Extract the (X, Y) coordinate from the center of the cell holding the provided text.  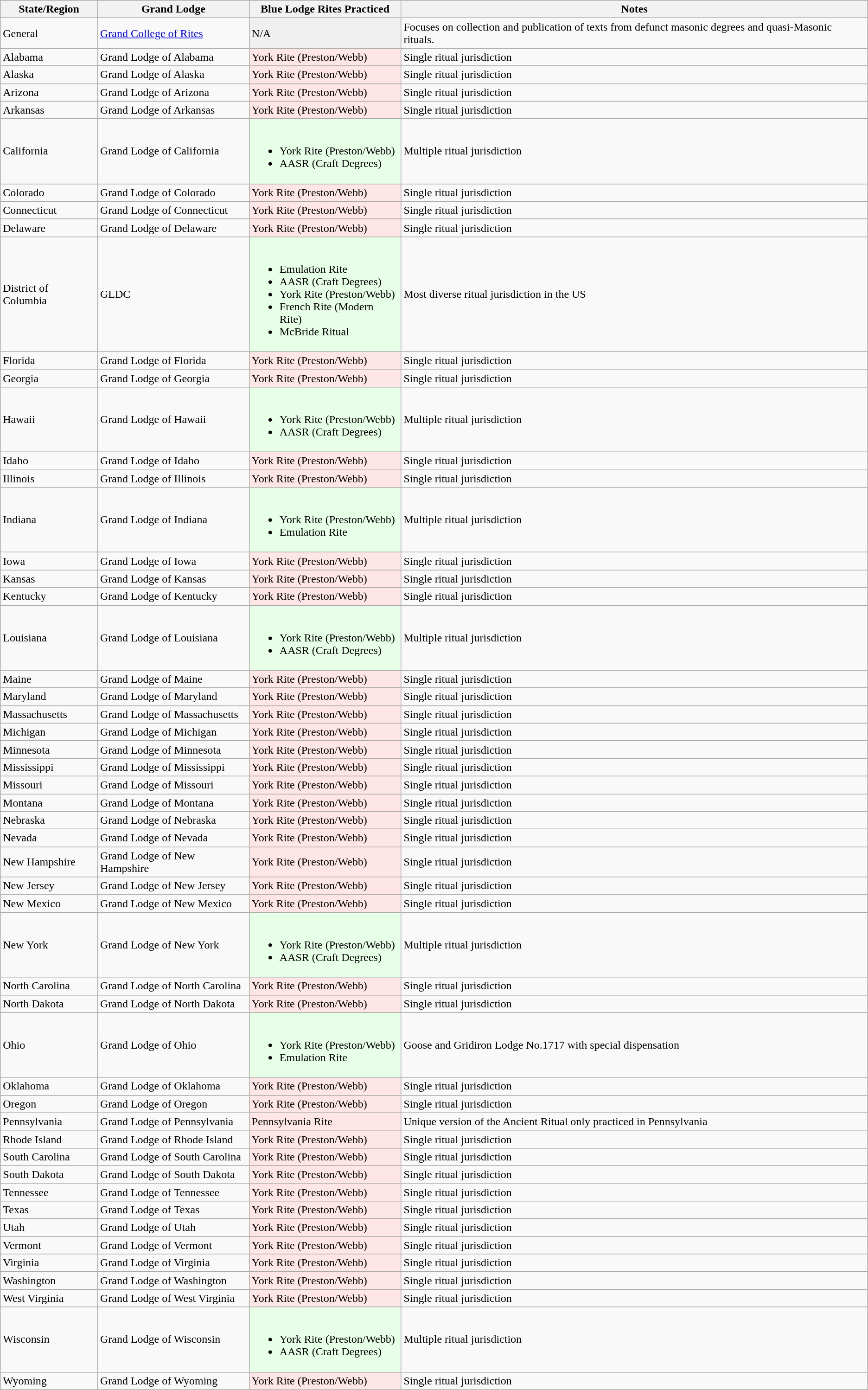
Pennsylvania (49, 1121)
New Hampshire (49, 862)
Grand Lodge of Louisiana (173, 638)
Grand College of Rites (173, 33)
Illinois (49, 479)
State/Region (49, 9)
Grand Lodge of Connecticut (173, 210)
Connecticut (49, 210)
Florida (49, 360)
Grand Lodge of New Hampshire (173, 862)
Grand Lodge of Alabama (173, 57)
Grand Lodge of Oregon (173, 1104)
Grand Lodge of Indiana (173, 520)
Grand Lodge of Kentucky (173, 596)
Nevada (49, 838)
Grand Lodge (173, 9)
Grand Lodge of Arkansas (173, 110)
Grand Lodge of New Jersey (173, 886)
Grand Lodge of Texas (173, 1210)
GLDC (173, 294)
N/A (325, 33)
Grand Lodge of Oklahoma (173, 1086)
Mississippi (49, 767)
Grand Lodge of Minnesota (173, 749)
Grand Lodge of Georgia (173, 378)
Michigan (49, 732)
Grand Lodge of Missouri (173, 785)
Grand Lodge of Nevada (173, 838)
Grand Lodge of Tennessee (173, 1192)
Grand Lodge of Maryland (173, 697)
Hawaii (49, 420)
Vermont (49, 1245)
Maine (49, 679)
Massachusetts (49, 714)
New York (49, 945)
Utah (49, 1228)
Grand Lodge of Michigan (173, 732)
West Virginia (49, 1298)
Ohio (49, 1045)
Goose and Gridiron Lodge No.1717 with special dispensation (634, 1045)
Idaho (49, 461)
Grand Lodge of Virginia (173, 1263)
Grand Lodge of Ohio (173, 1045)
North Dakota (49, 1004)
Grand Lodge of Wisconsin (173, 1339)
Grand Lodge of South Carolina (173, 1157)
Grand Lodge of Wyoming (173, 1381)
Virginia (49, 1263)
Tennessee (49, 1192)
Grand Lodge of North Dakota (173, 1004)
Iowa (49, 561)
Georgia (49, 378)
Alaska (49, 75)
Grand Lodge of South Dakota (173, 1174)
Unique version of the Ancient Ritual only practiced in Pennsylvania (634, 1121)
Nebraska (49, 820)
Grand Lodge of New Mexico (173, 903)
Kansas (49, 579)
Pennsylvania Rite (325, 1121)
Grand Lodge of Nebraska (173, 820)
South Carolina (49, 1157)
Grand Lodge of Rhode Island (173, 1139)
Grand Lodge of Montana (173, 803)
Blue Lodge Rites Practiced (325, 9)
Washington (49, 1281)
Grand Lodge of Vermont (173, 1245)
General (49, 33)
Grand Lodge of Idaho (173, 461)
Alabama (49, 57)
Most diverse ritual jurisdiction in the US (634, 294)
Grand Lodge of Delaware (173, 228)
Wisconsin (49, 1339)
New Mexico (49, 903)
Oklahoma (49, 1086)
Montana (49, 803)
Minnesota (49, 749)
Grand Lodge of Pennsylvania (173, 1121)
Rhode Island (49, 1139)
Emulation RiteAASR (Craft Degrees)York Rite (Preston/Webb)French Rite (Modern Rite)McBride Ritual (325, 294)
Grand Lodge of Arizona (173, 92)
Arkansas (49, 110)
Indiana (49, 520)
Kentucky (49, 596)
Grand Lodge of Massachusetts (173, 714)
Maryland (49, 697)
Grand Lodge of Hawaii (173, 420)
Grand Lodge of Illinois (173, 479)
District of Columbia (49, 294)
California (49, 151)
Grand Lodge of West Virginia (173, 1298)
Grand Lodge of Kansas (173, 579)
Grand Lodge of North Carolina (173, 986)
South Dakota (49, 1174)
Louisiana (49, 638)
Oregon (49, 1104)
Grand Lodge of Colorado (173, 192)
Grand Lodge of Alaska (173, 75)
Grand Lodge of Florida (173, 360)
Grand Lodge of California (173, 151)
Grand Lodge of Utah (173, 1228)
Delaware (49, 228)
Missouri (49, 785)
Grand Lodge of Mississippi (173, 767)
Grand Lodge of New York (173, 945)
Grand Lodge of Maine (173, 679)
Grand Lodge of Iowa (173, 561)
Colorado (49, 192)
Texas (49, 1210)
North Carolina (49, 986)
Wyoming (49, 1381)
Notes (634, 9)
Grand Lodge of Washington (173, 1281)
Arizona (49, 92)
Focuses on collection and publication of texts from defunct masonic degrees and quasi-Masonic rituals. (634, 33)
New Jersey (49, 886)
